Provide the [x, y] coordinate of the cell's center where the given text is located.  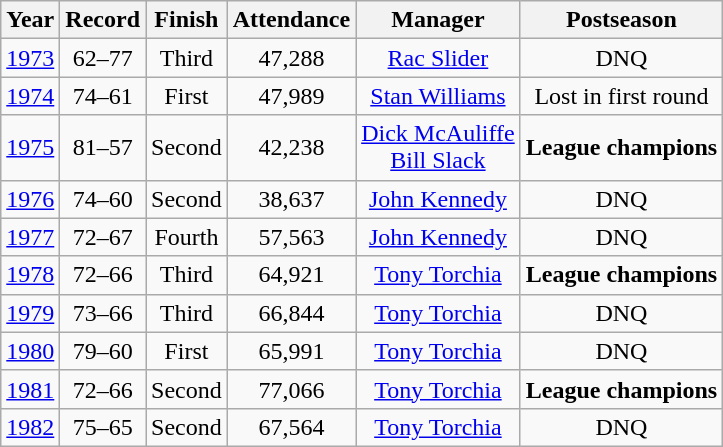
47,989 [291, 96]
Fourth [187, 237]
1973 [30, 58]
47,288 [291, 58]
72–67 [103, 237]
73–66 [103, 313]
Finish [187, 20]
75–65 [103, 427]
77,066 [291, 389]
79–60 [103, 351]
1981 [30, 389]
1979 [30, 313]
1974 [30, 96]
64,921 [291, 275]
62–77 [103, 58]
81–57 [103, 148]
Postseason [621, 20]
67,564 [291, 427]
Year [30, 20]
74–60 [103, 199]
1982 [30, 427]
1976 [30, 199]
Stan Williams [438, 96]
38,637 [291, 199]
1978 [30, 275]
Rac Slider [438, 58]
65,991 [291, 351]
Record [103, 20]
Lost in first round [621, 96]
1975 [30, 148]
74–61 [103, 96]
Manager [438, 20]
Dick McAuliffeBill Slack [438, 148]
66,844 [291, 313]
1980 [30, 351]
1977 [30, 237]
Attendance [291, 20]
57,563 [291, 237]
42,238 [291, 148]
